Extract the [x, y] coordinate from the center of the cell holding the provided text.  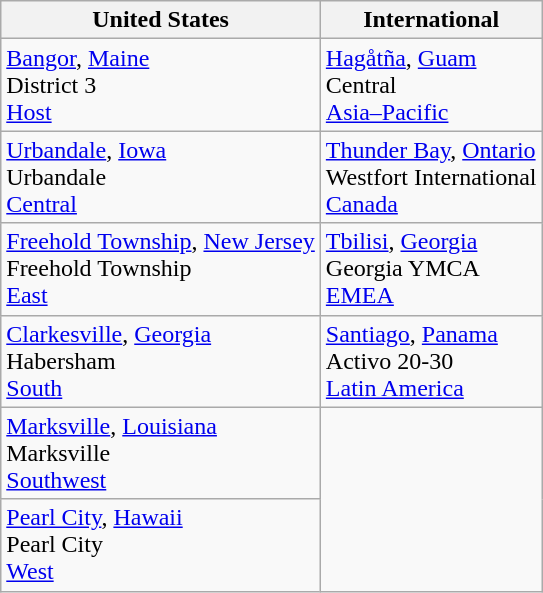
Urbandale, IowaUrbandaleCentral [161, 177]
Bangor, MaineDistrict 3Host [161, 85]
International [431, 20]
Tbilisi, GeorgiaGeorgia YMCAEMEA [431, 269]
Freehold Township, New JerseyFreehold TownshipEast [161, 269]
Pearl City, HawaiiPearl CityWest [161, 545]
United States [161, 20]
Marksville, LouisianaMarksvilleSouthwest [161, 453]
Santiago, PanamaActivo 20-30Latin America [431, 361]
Hagåtña, GuamCentralAsia–Pacific [431, 85]
Thunder Bay, OntarioWestfort InternationalCanada [431, 177]
Clarkesville, GeorgiaHabershamSouth [161, 361]
